Return [X, Y] of the center of cell containing provided text 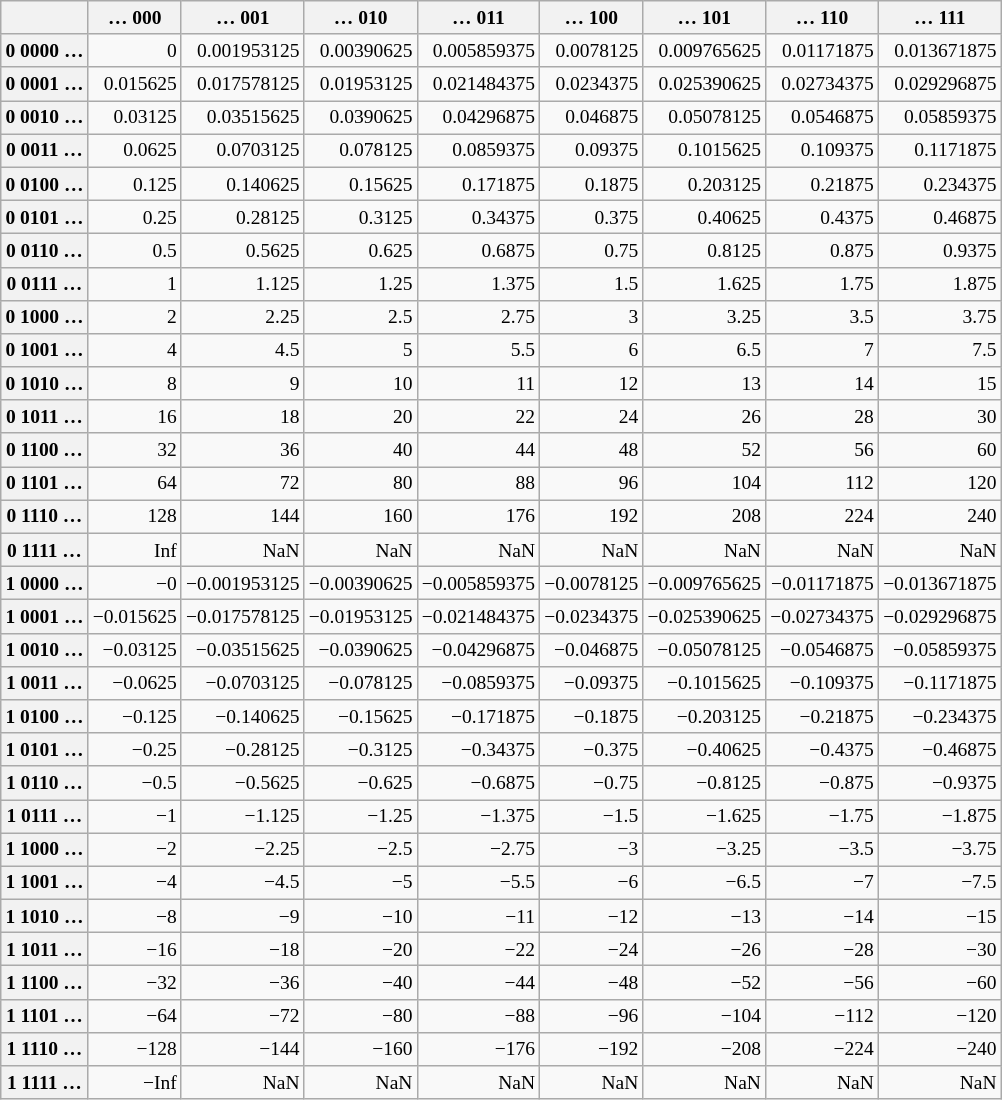
−26 [704, 950]
208 [704, 516]
28 [822, 416]
… 011 [478, 18]
−1.5 [592, 816]
1 1110 … [44, 1048]
−0.03125 [134, 650]
−0.109375 [822, 682]
1 0011 … [44, 682]
−0.171875 [478, 716]
Inf [134, 550]
… 010 [360, 18]
−4 [134, 882]
−0.625 [360, 782]
96 [592, 484]
−3.75 [940, 850]
… 001 [242, 18]
0.1875 [592, 184]
−160 [360, 1048]
6.5 [704, 350]
0 1111 … [44, 550]
192 [592, 516]
−0.203125 [704, 716]
48 [592, 450]
−7 [822, 882]
−0.001953125 [242, 584]
64 [134, 484]
1.25 [360, 284]
−0.03515625 [242, 650]
−1.625 [704, 816]
−0.1171875 [940, 682]
9 [242, 384]
0.625 [360, 250]
−1.75 [822, 816]
−0.21875 [822, 716]
−0.046875 [592, 650]
1 0101 … [44, 750]
−0.013671875 [940, 584]
26 [704, 416]
−0.0078125 [592, 584]
−0.125 [134, 716]
−0.234375 [940, 716]
0 1000 … [44, 316]
−13 [704, 916]
0 0000 … [44, 50]
−0.00390625 [360, 584]
1 0010 … [44, 650]
−0.15625 [360, 716]
0.03125 [134, 118]
1 1000 … [44, 850]
−28 [822, 950]
−52 [704, 982]
240 [940, 516]
1 0100 … [44, 716]
−96 [592, 1016]
0.04296875 [478, 118]
1.875 [940, 284]
0.0078125 [592, 50]
−0.015625 [134, 616]
−0.017578125 [242, 616]
−0.46875 [940, 750]
0.013671875 [940, 50]
0 1110 … [44, 516]
−0.025390625 [704, 616]
−6.5 [704, 882]
72 [242, 484]
−0.0859375 [478, 682]
0.234375 [940, 184]
−0.0625 [134, 682]
0 0100 … [44, 184]
−104 [704, 1016]
1.375 [478, 284]
−0.75 [592, 782]
80 [360, 484]
104 [704, 484]
11 [478, 384]
0 1100 … [44, 450]
0.009765625 [704, 50]
1 1011 … [44, 950]
−1 [134, 816]
0.1015625 [704, 150]
−0.009765625 [704, 584]
0 0110 … [44, 250]
−3 [592, 850]
−0.140625 [242, 716]
0.001953125 [242, 50]
32 [134, 450]
1 1101 … [44, 1016]
−56 [822, 982]
−72 [242, 1016]
−0.02734375 [822, 616]
−3.5 [822, 850]
1 0000 … [44, 584]
0.05859375 [940, 118]
−112 [822, 1016]
−192 [592, 1048]
−64 [134, 1016]
−2.75 [478, 850]
0 1011 … [44, 416]
−8 [134, 916]
0 0011 … [44, 150]
−0.0234375 [592, 616]
0.09375 [592, 150]
0.5 [134, 250]
224 [822, 516]
−224 [822, 1048]
0.078125 [360, 150]
1 1010 … [44, 916]
−1.125 [242, 816]
−32 [134, 982]
4.5 [242, 350]
0.5625 [242, 250]
−0.01953125 [360, 616]
1 1100 … [44, 982]
−0.375 [592, 750]
−9 [242, 916]
20 [360, 416]
0.21875 [822, 184]
144 [242, 516]
−88 [478, 1016]
−5 [360, 882]
… 110 [822, 18]
−0.875 [822, 782]
4 [134, 350]
−0.05078125 [704, 650]
112 [822, 484]
−7.5 [940, 882]
−0.005859375 [478, 584]
0.046875 [592, 118]
0.34375 [478, 216]
22 [478, 416]
0.0703125 [242, 150]
0.00390625 [360, 50]
−0.8125 [704, 782]
−0.029296875 [940, 616]
−15 [940, 916]
0.01953125 [360, 84]
−0.1015625 [704, 682]
3.5 [822, 316]
−1.375 [478, 816]
0.40625 [704, 216]
176 [478, 516]
−18 [242, 950]
52 [704, 450]
30 [940, 416]
0 0001 … [44, 84]
0 0111 … [44, 284]
36 [242, 450]
60 [940, 450]
0.025390625 [704, 84]
−0 [134, 584]
128 [134, 516]
−0.0390625 [360, 650]
−24 [592, 950]
−Inf [134, 1082]
−2 [134, 850]
56 [822, 450]
… 111 [940, 18]
0.3125 [360, 216]
0.28125 [242, 216]
2 [134, 316]
−0.25 [134, 750]
−1.25 [360, 816]
0.203125 [704, 184]
1 0001 … [44, 616]
0.875 [822, 250]
160 [360, 516]
1.625 [704, 284]
−0.4375 [822, 750]
−2.5 [360, 850]
−0.3125 [360, 750]
1 1111 … [44, 1082]
10 [360, 384]
−3.25 [704, 850]
120 [940, 484]
0.0234375 [592, 84]
7.5 [940, 350]
−120 [940, 1016]
5 [360, 350]
−176 [478, 1048]
0.03515625 [242, 118]
0.0625 [134, 150]
1 0110 … [44, 782]
0.25 [134, 216]
1.5 [592, 284]
−14 [822, 916]
18 [242, 416]
−0.09375 [592, 682]
0.005859375 [478, 50]
0.125 [134, 184]
0.140625 [242, 184]
1.75 [822, 284]
−12 [592, 916]
0.15625 [360, 184]
−0.5625 [242, 782]
−6 [592, 882]
0.0390625 [360, 118]
−0.0546875 [822, 650]
0.375 [592, 216]
6 [592, 350]
−4.5 [242, 882]
0.9375 [940, 250]
13 [704, 384]
88 [478, 484]
0.01171875 [822, 50]
2.75 [478, 316]
−0.1875 [592, 716]
−0.078125 [360, 682]
−208 [704, 1048]
1 1001 … [44, 882]
14 [822, 384]
−5.5 [478, 882]
−60 [940, 982]
−0.28125 [242, 750]
−0.5 [134, 782]
… 100 [592, 18]
−0.34375 [478, 750]
0.0546875 [822, 118]
0.4375 [822, 216]
5.5 [478, 350]
16 [134, 416]
−0.021484375 [478, 616]
0.02734375 [822, 84]
0.021484375 [478, 84]
−1.875 [940, 816]
0 [134, 50]
24 [592, 416]
−144 [242, 1048]
−48 [592, 982]
−0.05859375 [940, 650]
0 1101 … [44, 484]
−22 [478, 950]
0.75 [592, 250]
−128 [134, 1048]
12 [592, 384]
40 [360, 450]
15 [940, 384]
0.05078125 [704, 118]
0.8125 [704, 250]
0.171875 [478, 184]
0 0101 … [44, 216]
1 0111 … [44, 816]
44 [478, 450]
−0.6875 [478, 782]
8 [134, 384]
0.1171875 [940, 150]
−11 [478, 916]
0.109375 [822, 150]
−0.01171875 [822, 584]
2.25 [242, 316]
0 1001 … [44, 350]
7 [822, 350]
0 0010 … [44, 118]
−0.40625 [704, 750]
… 101 [704, 18]
−10 [360, 916]
0.46875 [940, 216]
2.5 [360, 316]
0.017578125 [242, 84]
−0.9375 [940, 782]
0.6875 [478, 250]
−0.0703125 [242, 682]
−30 [940, 950]
−40 [360, 982]
3 [592, 316]
3.25 [704, 316]
0.015625 [134, 84]
−2.25 [242, 850]
1 [134, 284]
−36 [242, 982]
0.0859375 [478, 150]
… 000 [134, 18]
0 1010 … [44, 384]
0.029296875 [940, 84]
−16 [134, 950]
−44 [478, 982]
−240 [940, 1048]
−20 [360, 950]
1.125 [242, 284]
−0.04296875 [478, 650]
3.75 [940, 316]
−80 [360, 1016]
